Locate the cell with the specified text and output its (X, Y) center coordinate. 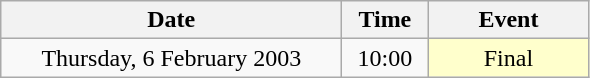
Date (172, 20)
Event (508, 20)
10:00 (385, 58)
Thursday, 6 February 2003 (172, 58)
Time (385, 20)
Final (508, 58)
